Identify which cell holds the provided text, then report its (x, y) central coordinate. 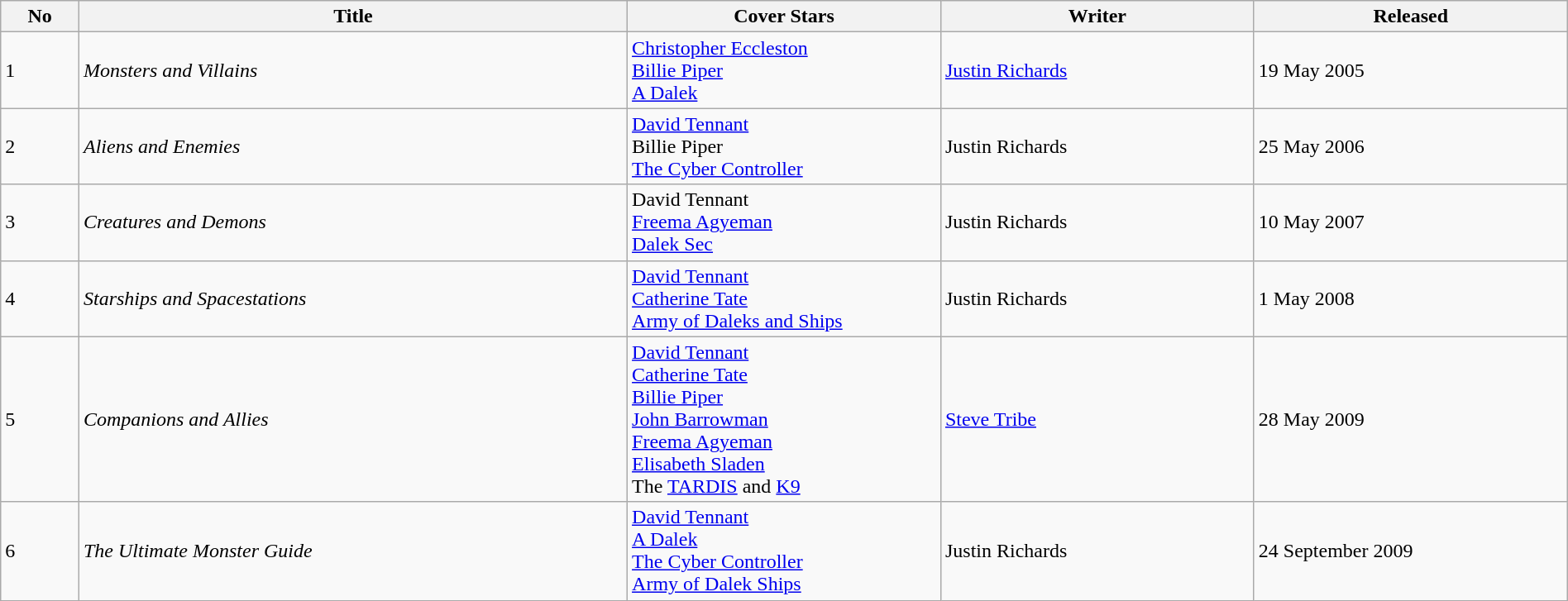
Writer (1097, 17)
10 May 2007 (1411, 222)
Creatures and Demons (352, 222)
Title (352, 17)
David TennantFreema AgyemanDalek Sec (784, 222)
Cover Stars (784, 17)
2 (40, 146)
Steve Tribe (1097, 419)
David TennantCatherine TateArmy of Daleks and Ships (784, 298)
Starships and Spacestations (352, 298)
David TennantCatherine TateBillie PiperJohn BarrowmanFreema AgyemanElisabeth SladenThe TARDIS and K9 (784, 419)
The Ultimate Monster Guide (352, 551)
David TennantBillie PiperThe Cyber Controller (784, 146)
4 (40, 298)
Monsters and Villains (352, 70)
6 (40, 551)
No (40, 17)
1 May 2008 (1411, 298)
Companions and Allies (352, 419)
28 May 2009 (1411, 419)
19 May 2005 (1411, 70)
25 May 2006 (1411, 146)
24 September 2009 (1411, 551)
5 (40, 419)
3 (40, 222)
1 (40, 70)
Christopher EcclestonBillie PiperA Dalek (784, 70)
Released (1411, 17)
Aliens and Enemies (352, 146)
David TennantA DalekThe Cyber ControllerArmy of Dalek Ships (784, 551)
